Determine the (X, Y) coordinate at the center of the cell enclosing the given text.  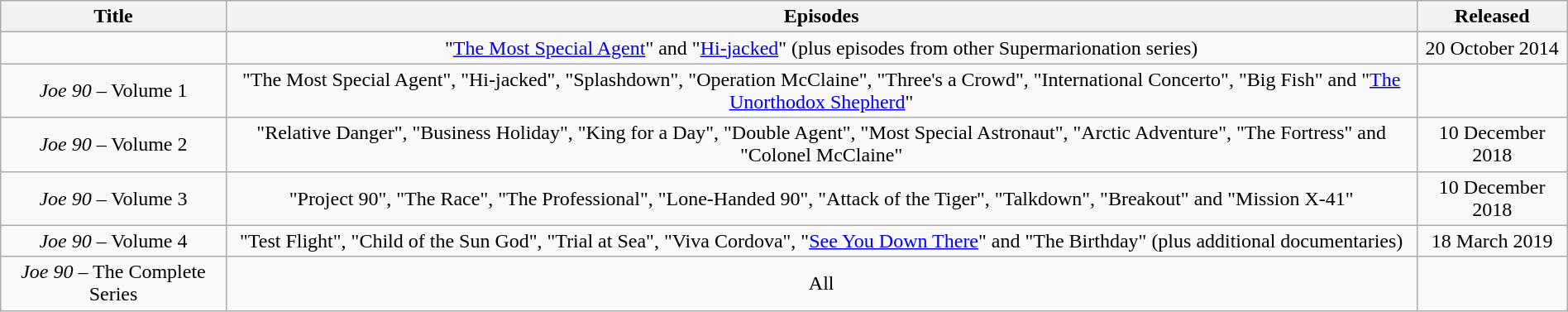
Joe 90 – Volume 2 (113, 144)
Released (1492, 17)
Joe 90 – Volume 3 (113, 199)
18 March 2019 (1492, 241)
All (821, 283)
"The Most Special Agent" and "Hi-jacked" (plus episodes from other Supermarionation series) (821, 48)
20 October 2014 (1492, 48)
Title (113, 17)
Joe 90 – Volume 1 (113, 91)
"Project 90", "The Race", "The Professional", "Lone-Handed 90", "Attack of the Tiger", "Talkdown", "Breakout" and "Mission X-41" (821, 199)
Episodes (821, 17)
Joe 90 – The Complete Series (113, 283)
Joe 90 – Volume 4 (113, 241)
"Test Flight", "Child of the Sun God", "Trial at Sea", "Viva Cordova", "See You Down There" and "The Birthday" (plus additional documentaries) (821, 241)
